Scan for the cell matching the given text and deliver its [X, Y] coordinate at center. 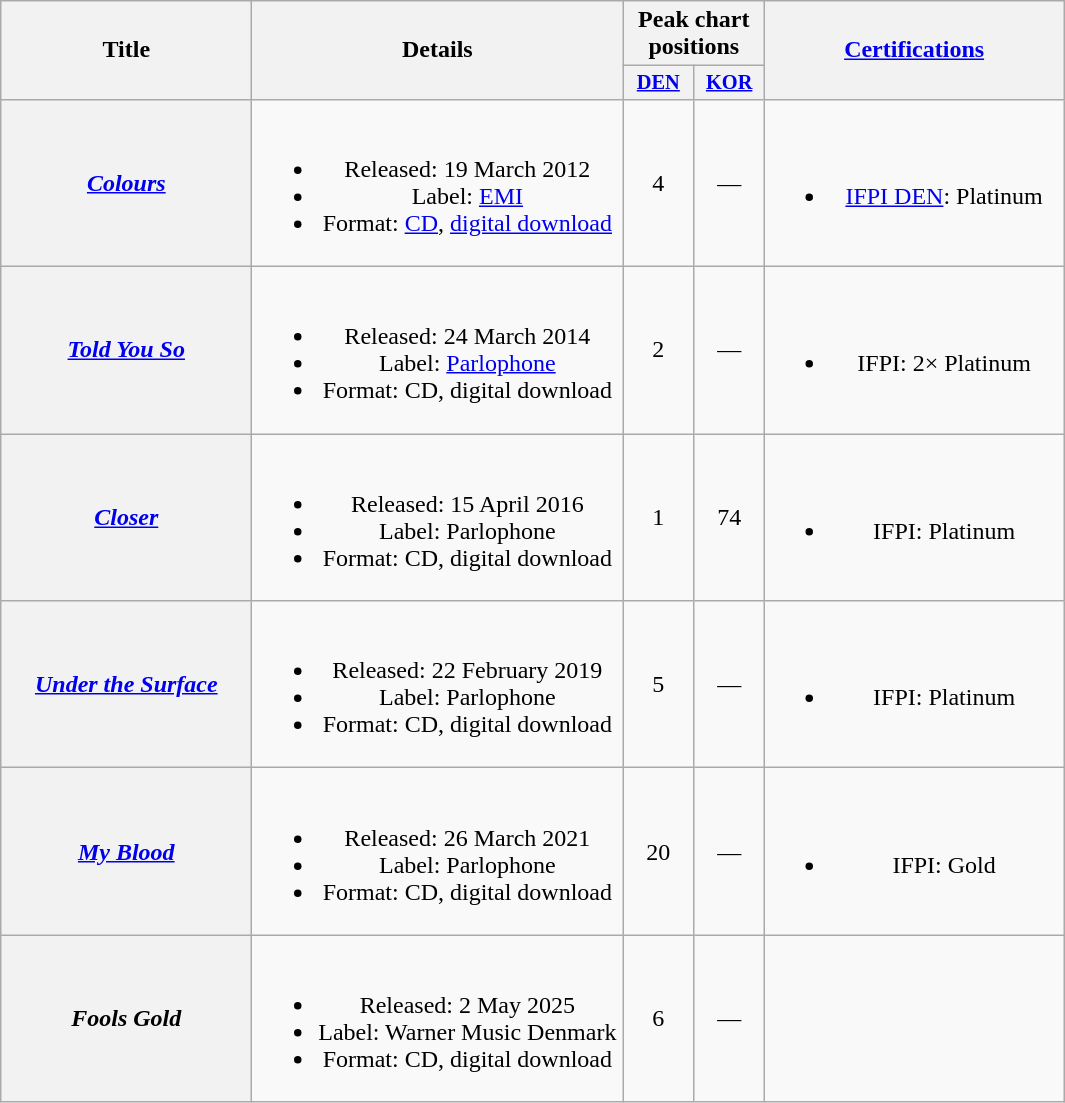
Fools Gold [126, 1018]
74 [730, 518]
Released: 26 March 2021Label: ParlophoneFormat: CD, digital download [438, 852]
Released: 24 March 2014Label: ParlophoneFormat: CD, digital download [438, 350]
4 [658, 182]
Colours [126, 182]
Under the Surface [126, 684]
Peak chart positions [694, 34]
KOR [730, 83]
My Blood [126, 852]
IFPI: Gold [914, 852]
DEN [658, 83]
Told You So [126, 350]
IFPI: 2× Platinum [914, 350]
Released: 22 February 2019Label: ParlophoneFormat: CD, digital download [438, 684]
Released: 15 April 2016Label: ParlophoneFormat: CD, digital download [438, 518]
5 [658, 684]
6 [658, 1018]
1 [658, 518]
Closer [126, 518]
Title [126, 50]
Certifications [914, 50]
Released: 2 May 2025Label: Warner Music DenmarkFormat: CD, digital download [438, 1018]
20 [658, 852]
Released: 19 March 2012Label: EMIFormat: CD, digital download [438, 182]
Details [438, 50]
2 [658, 350]
IFPI DEN: Platinum [914, 182]
